Return the (X, Y) coordinate for the center point of the cell that contains the specified text.  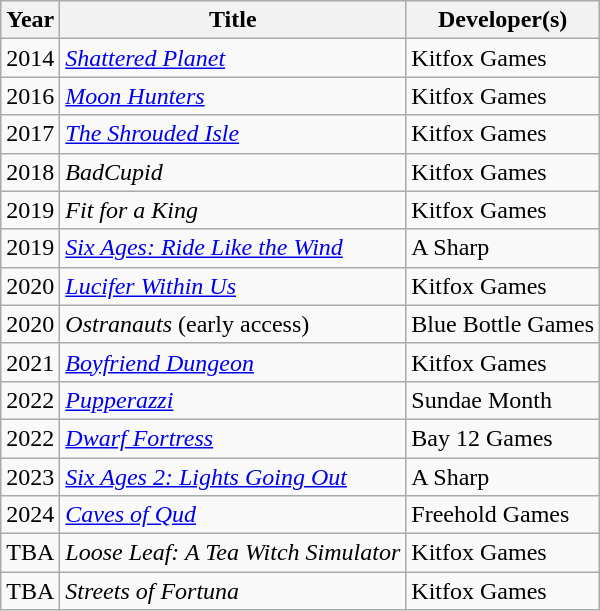
Caves of Qud (233, 515)
Boyfriend Dungeon (233, 362)
Streets of Fortuna (233, 591)
Shattered Planet (233, 58)
Title (233, 20)
2016 (30, 96)
Ostranauts (early access) (233, 324)
Dwarf Fortress (233, 438)
Bay 12 Games (503, 438)
Blue Bottle Games (503, 324)
Sundae Month (503, 400)
Fit for a King (233, 210)
The Shrouded Isle (233, 134)
2018 (30, 172)
Freehold Games (503, 515)
Loose Leaf: A Tea Witch Simulator (233, 553)
2014 (30, 58)
Pupperazzi (233, 400)
Six Ages: Ride Like the Wind (233, 248)
2017 (30, 134)
Lucifer Within Us (233, 286)
BadCupid (233, 172)
Developer(s) (503, 20)
Six Ages 2: Lights Going Out (233, 477)
Moon Hunters (233, 96)
2024 (30, 515)
2023 (30, 477)
Year (30, 20)
2021 (30, 362)
